Scan for the cell matching the given text and deliver its (X, Y) coordinate at center. 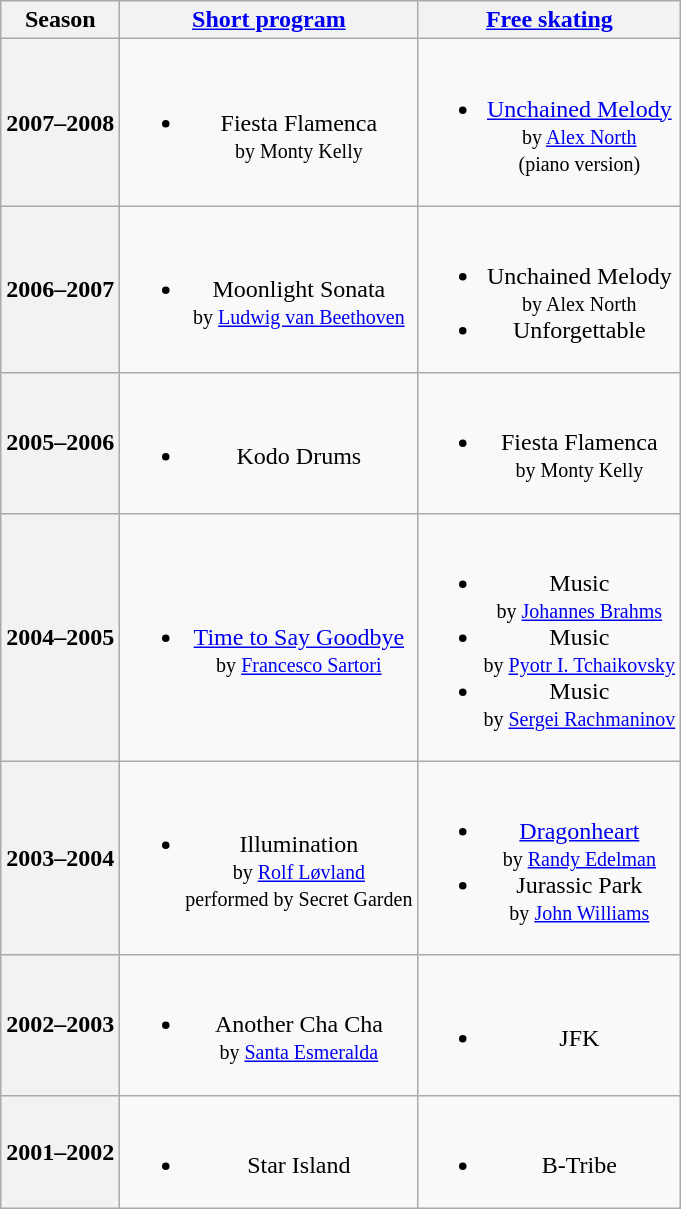
Illumination by Rolf Løvland performed by Secret Garden (269, 858)
2004–2005 (60, 637)
Short program (269, 20)
Unchained Melody by Alex North Unforgettable (550, 290)
2005–2006 (60, 443)
Kodo Drums (269, 443)
2002–2003 (60, 1025)
Time to Say Goodbye by Francesco Sartori (269, 637)
Dragonheart by Randy Edelman Jurassic Park by John Williams (550, 858)
Star Island (269, 1152)
Moonlight Sonata by Ludwig van Beethoven (269, 290)
Free skating (550, 20)
JFK (550, 1025)
2003–2004 (60, 858)
Music by Johannes Brahms Music by Pyotr I. Tchaikovsky Music by Sergei Rachmaninov (550, 637)
Season (60, 20)
2007–2008 (60, 122)
2001–2002 (60, 1152)
Unchained Melody by Alex North (piano version) (550, 122)
2006–2007 (60, 290)
B-Tribe (550, 1152)
Another Cha Cha by Santa Esmeralda (269, 1025)
